From the cell containing the given text, extract its center point as (x, y) coordinate. 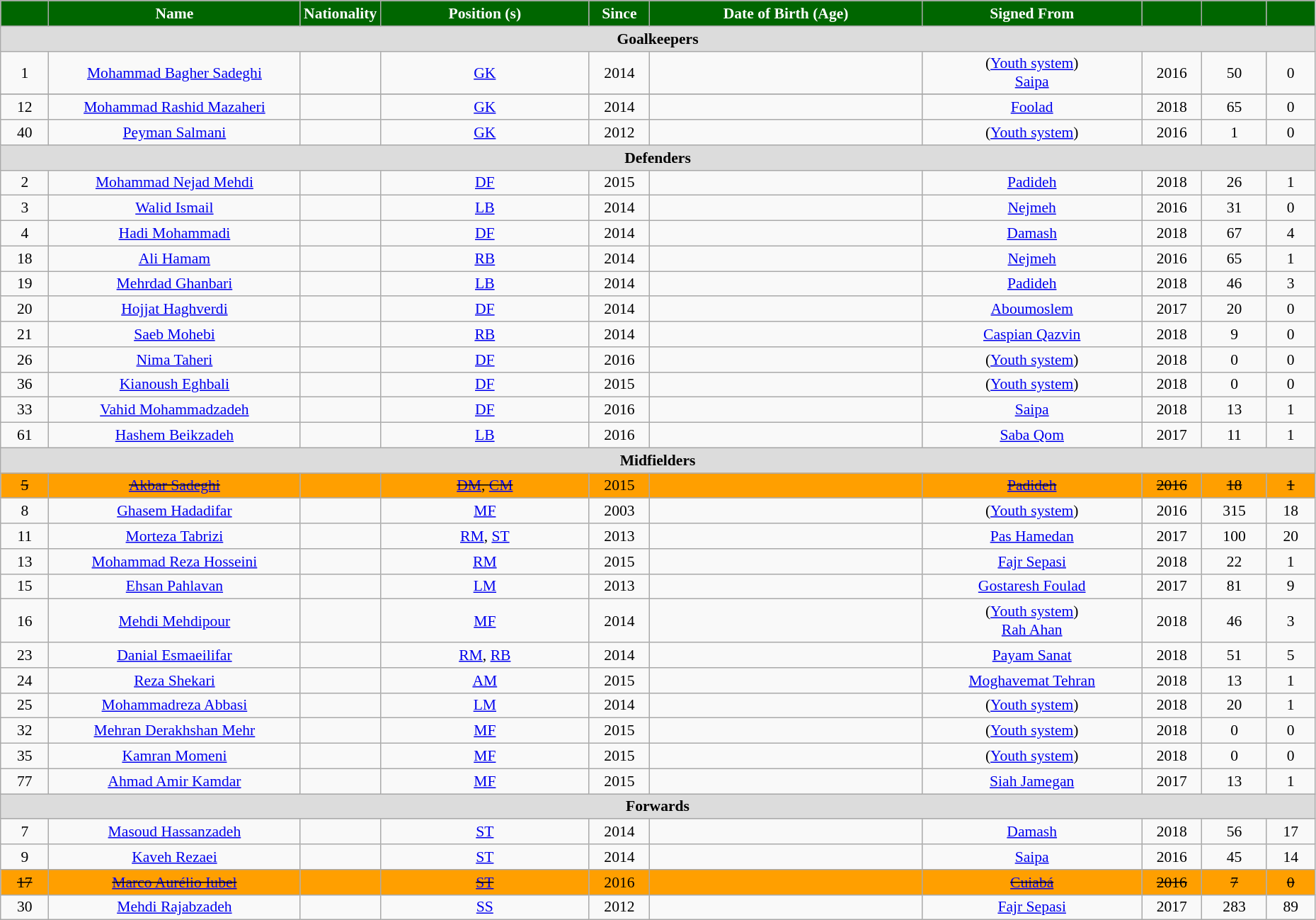
Mehdi Mehdipour (174, 620)
Ahmad Amir Kamdar (174, 781)
56 (1235, 832)
Mohammad Rashid Mazaheri (174, 108)
Hashem Beikzadeh (174, 436)
31 (1235, 208)
61 (25, 436)
14 (1291, 857)
Nationality (340, 13)
21 (25, 334)
SS (484, 907)
23 (25, 655)
40 (25, 132)
Gostaresh Foulad (1032, 586)
Midfielders (658, 460)
30 (25, 907)
Masoud Hassanzadeh (174, 832)
Signed From (1032, 13)
Caspian Qazvin (1032, 334)
Forwards (658, 807)
Mohammadreza Abbasi (174, 705)
Ghasem Hadadifar (174, 511)
35 (25, 756)
Morteza Tabrizi (174, 536)
Foolad (1032, 108)
2 (25, 183)
16 (25, 620)
Akbar Sadeghi (174, 486)
2003 (619, 511)
25 (25, 705)
51 (1235, 655)
89 (1291, 907)
Aboumoslem (1032, 309)
24 (25, 681)
36 (25, 385)
Kaveh Rezaei (174, 857)
81 (1235, 586)
Position (s) (484, 13)
Kianoush Eghbali (174, 385)
77 (25, 781)
12 (25, 108)
Pas Hamedan (1032, 536)
Since (619, 13)
Hadi Mohammadi (174, 234)
Marco Aurélio Iubel (174, 882)
100 (1235, 536)
Danial Esmaeilifar (174, 655)
Mehdi Rajabzadeh (174, 907)
Moghavemat Tehran (1032, 681)
Saeb Mohebi (174, 334)
RM, ST (484, 536)
33 (25, 410)
(Youth system) Rah Ahan (1032, 620)
15 (25, 586)
50 (1235, 72)
Mohammad Reza Hosseini (174, 562)
Date of Birth (Age) (786, 13)
315 (1235, 511)
Name (174, 13)
Siah Jamegan (1032, 781)
Hojjat Haghverdi (174, 309)
Peyman Salmani (174, 132)
RM (484, 562)
Saba Qom (1032, 436)
32 (25, 731)
Mohammad Bagher Sadeghi (174, 72)
283 (1235, 907)
DM, CM (484, 486)
Mohammad Nejad Mehdi (174, 183)
(Youth system) Saipa (1032, 72)
Defenders (658, 158)
22 (1235, 562)
45 (1235, 857)
Ali Hamam (174, 259)
8 (25, 511)
Mehran Derakhshan Mehr (174, 731)
Payam Sanat (1032, 655)
Vahid Mohammadzadeh (174, 410)
Cuiabá (1032, 882)
Walid Ismail (174, 208)
19 (25, 284)
RM, RB (484, 655)
Mehrdad Ghanbari (174, 284)
Goalkeepers (658, 39)
AM (484, 681)
Reza Shekari (174, 681)
Ehsan Pahlavan (174, 586)
Nima Taheri (174, 360)
67 (1235, 234)
Kamran Momeni (174, 756)
